Capture the cell that displays the provided text and extract its (x, y) central coordinate. 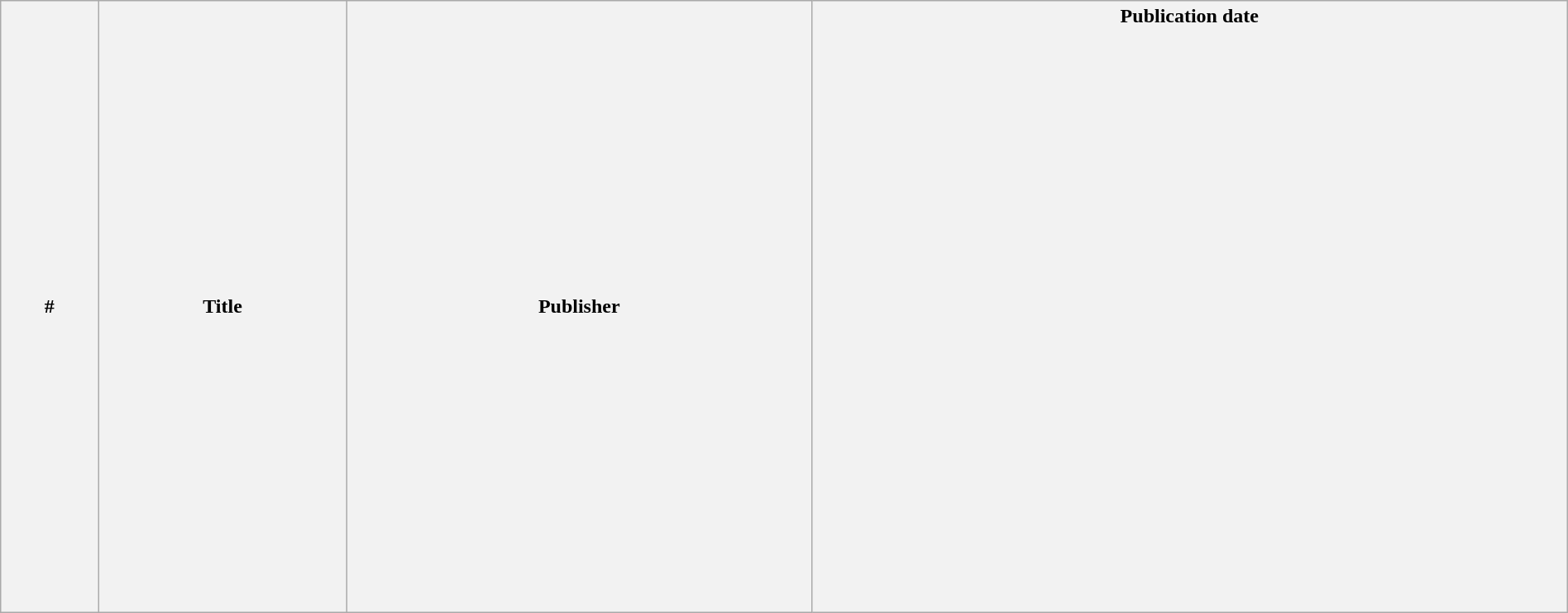
# (50, 307)
Title (222, 307)
Publication date (1189, 307)
Publisher (579, 307)
